Return the [X, Y] coordinate for the center point of the cell that contains the specified text.  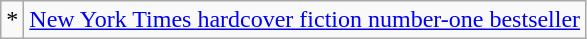
New York Times hardcover fiction number-one bestseller [305, 20]
* [12, 20]
